Capture the cell that displays the provided text and extract its (x, y) central coordinate. 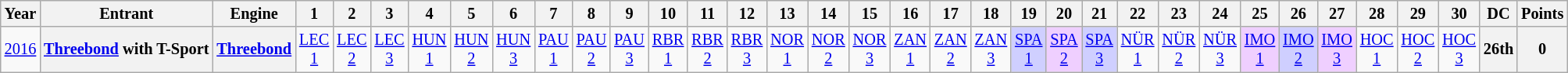
17 (951, 13)
3 (389, 13)
8 (592, 13)
26th (1498, 49)
Threebond (254, 49)
7 (553, 13)
PAU3 (630, 49)
LEC2 (352, 49)
NOR2 (828, 49)
IMO3 (1336, 49)
PAU2 (592, 49)
21 (1100, 13)
20 (1064, 13)
12 (747, 13)
HUN1 (430, 49)
RBR3 (747, 49)
Points (1542, 13)
HOC1 (1377, 49)
LEC1 (314, 49)
ZAN1 (910, 49)
0 (1542, 49)
LEC3 (389, 49)
NÜR3 (1220, 49)
HUN2 (471, 49)
RBR1 (668, 49)
29 (1419, 13)
26 (1298, 13)
19 (1028, 13)
30 (1459, 13)
IMO2 (1298, 49)
9 (630, 13)
2016 (20, 49)
1 (314, 13)
PAU1 (553, 49)
RBR2 (707, 49)
SPA3 (1100, 49)
Entrant (127, 13)
NOR1 (788, 49)
14 (828, 13)
24 (1220, 13)
18 (991, 13)
HOC2 (1419, 49)
5 (471, 13)
10 (668, 13)
ZAN2 (951, 49)
DC (1498, 13)
2 (352, 13)
IMO1 (1259, 49)
NÜR2 (1178, 49)
HOC3 (1459, 49)
22 (1138, 13)
6 (513, 13)
NOR3 (870, 49)
23 (1178, 13)
16 (910, 13)
HUN3 (513, 49)
Engine (254, 13)
Threebond with T-Sport (127, 49)
15 (870, 13)
28 (1377, 13)
SPA2 (1064, 49)
ZAN3 (991, 49)
13 (788, 13)
NÜR1 (1138, 49)
27 (1336, 13)
25 (1259, 13)
4 (430, 13)
11 (707, 13)
SPA1 (1028, 49)
Year (20, 13)
